Return the (X, Y) coordinate for the center point of the cell that contains the specified text.  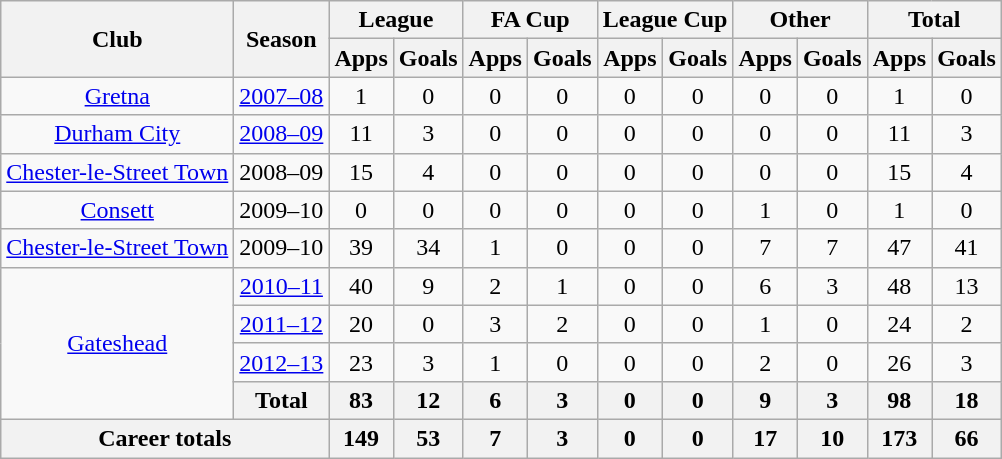
173 (899, 438)
2012–13 (282, 362)
39 (361, 248)
23 (361, 362)
FA Cup (530, 20)
Gretna (118, 96)
League Cup (665, 20)
26 (899, 362)
Career totals (165, 438)
20 (361, 324)
10 (832, 438)
2010–11 (282, 286)
24 (899, 324)
18 (967, 400)
34 (428, 248)
41 (967, 248)
53 (428, 438)
47 (899, 248)
12 (428, 400)
66 (967, 438)
2011–12 (282, 324)
League (396, 20)
Other (800, 20)
Season (282, 39)
149 (361, 438)
Consett (118, 210)
Durham City (118, 134)
Club (118, 39)
48 (899, 286)
13 (967, 286)
17 (765, 438)
83 (361, 400)
98 (899, 400)
Gateshead (118, 343)
2007–08 (282, 96)
40 (361, 286)
